Return [x, y] of the center of cell containing provided text 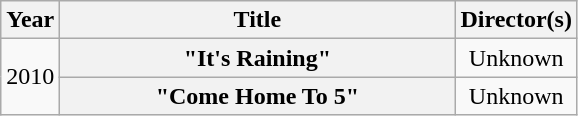
"Come Home To 5" [258, 96]
"It's Raining" [258, 58]
Director(s) [516, 20]
Year [30, 20]
2010 [30, 77]
Title [258, 20]
